Locate the cell with the specified text and output its (X, Y) center coordinate. 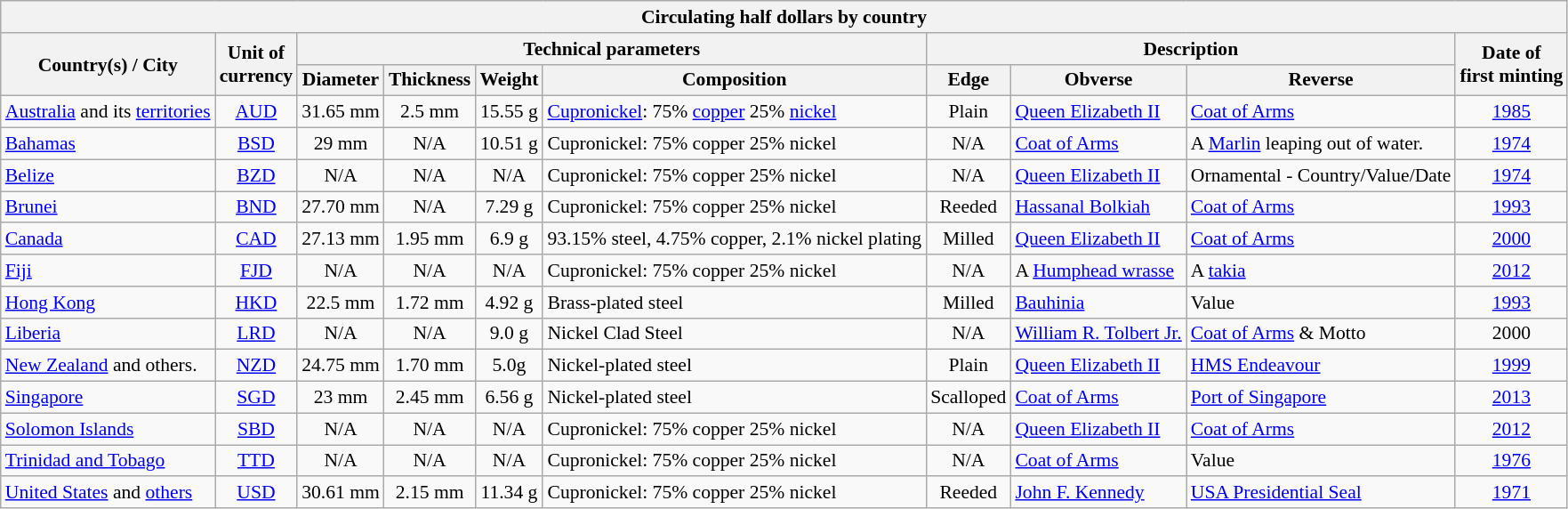
1999 (1511, 366)
Circulating half dollars by country (784, 17)
4.92 g (509, 303)
Solomon Islands (109, 429)
HMS Endeavour (1322, 366)
2013 (1511, 398)
11.34 g (509, 493)
A Humphead wrasse (1098, 271)
Australia and its territories (109, 112)
SGD (256, 398)
Description (1190, 49)
USD (256, 493)
Belize (109, 175)
2.5 mm (430, 112)
1.95 mm (430, 239)
Bahamas (109, 144)
24.75 mm (341, 366)
1.70 mm (430, 366)
United States and others (109, 493)
Unit of currency (256, 64)
Brass-plated steel (735, 303)
Port of Singapore (1322, 398)
USA Presidential Seal (1322, 493)
1.72 mm (430, 303)
Nickel Clad Steel (735, 334)
10.51 g (509, 144)
27.70 mm (341, 207)
Hong Kong (109, 303)
5.0g (509, 366)
1985 (1511, 112)
Reverse (1322, 80)
Hassanal Bolkiah (1098, 207)
Ornamental - Country/Value/Date (1322, 175)
Scalloped (968, 398)
John F. Kennedy (1098, 493)
Diameter (341, 80)
22.5 mm (341, 303)
William R. Tolbert Jr. (1098, 334)
1976 (1511, 461)
6.9 g (509, 239)
31.65 mm (341, 112)
Trinidad and Tobago (109, 461)
New Zealand and others. (109, 366)
BND (256, 207)
AUD (256, 112)
BSD (256, 144)
29 mm (341, 144)
HKD (256, 303)
27.13 mm (341, 239)
Fiji (109, 271)
A takia (1322, 271)
15.55 g (509, 112)
FJD (256, 271)
6.56 g (509, 398)
Weight (509, 80)
A Marlin leaping out of water. (1322, 144)
Canada (109, 239)
Bauhinia (1098, 303)
93.15% steel, 4.75% copper, 2.1% nickel plating (735, 239)
Singapore (109, 398)
SBD (256, 429)
Country(s) / City (109, 64)
9.0 g (509, 334)
LRD (256, 334)
23 mm (341, 398)
1971 (1511, 493)
CAD (256, 239)
7.29 g (509, 207)
30.61 mm (341, 493)
Thickness (430, 80)
2.45 mm (430, 398)
Brunei (109, 207)
Liberia (109, 334)
TTD (256, 461)
Date of first minting (1511, 64)
BZD (256, 175)
Obverse (1098, 80)
Coat of Arms & Motto (1322, 334)
Edge (968, 80)
Technical parameters (612, 49)
2.15 mm (430, 493)
NZD (256, 366)
Composition (735, 80)
